Provide the (X, Y) coordinate of the cell's center where the given text is located.  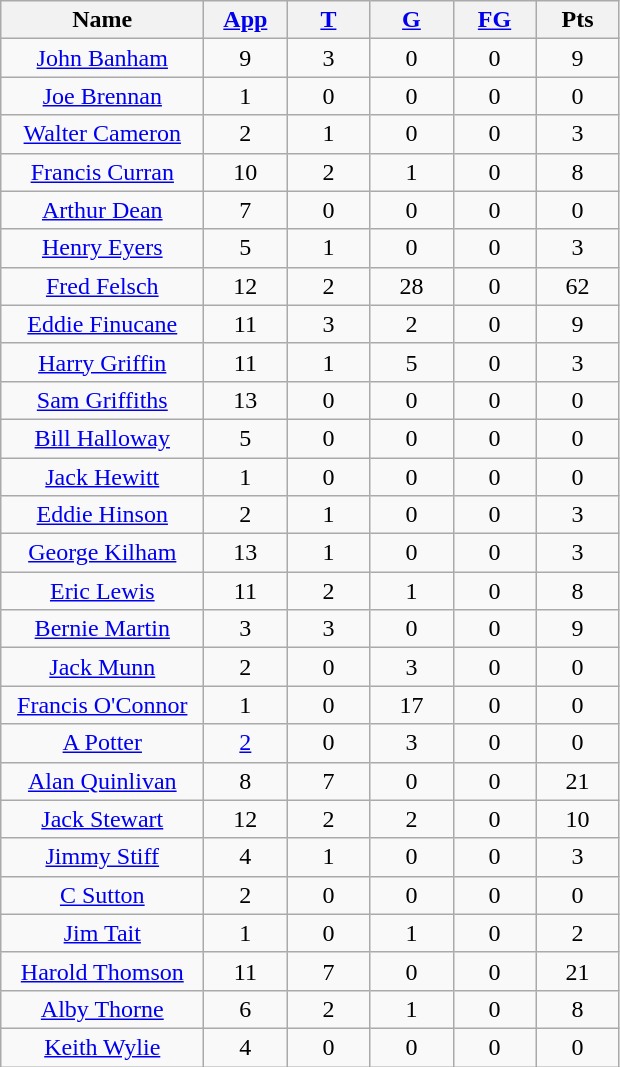
Bernie Martin (102, 629)
Henry Eyers (102, 248)
Alan Quinlivan (102, 781)
Sam Griffiths (102, 400)
Eddie Hinson (102, 515)
Jack Hewitt (102, 477)
Harold Thomson (102, 971)
Pts (578, 20)
Francis O'Connor (102, 705)
Name (102, 20)
Jack Munn (102, 667)
G (412, 20)
C Sutton (102, 895)
Fred Felsch (102, 286)
17 (412, 705)
Joe Brennan (102, 96)
Alby Thorne (102, 1009)
Jimmy Stiff (102, 857)
Eddie Finucane (102, 324)
Bill Halloway (102, 438)
Walter Cameron (102, 134)
George Kilham (102, 553)
Arthur Dean (102, 210)
Francis Curran (102, 172)
62 (578, 286)
28 (412, 286)
6 (246, 1009)
Harry Griffin (102, 362)
Keith Wylie (102, 1047)
FG (494, 20)
T (328, 20)
A Potter (102, 743)
Jack Stewart (102, 819)
Jim Tait (102, 933)
App (246, 20)
Eric Lewis (102, 591)
John Banham (102, 58)
